Determine the [x, y] coordinate at the center of the cell enclosing the given text.  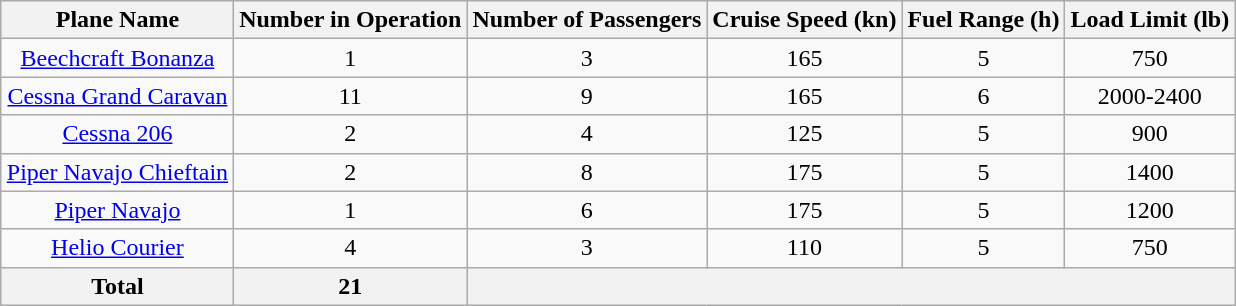
2000-2400 [1150, 96]
900 [1150, 134]
Piper Navajo Chieftain [117, 172]
Cessna 206 [117, 134]
Piper Navajo [117, 210]
125 [804, 134]
9 [587, 96]
Number of Passengers [587, 20]
110 [804, 248]
1400 [1150, 172]
Helio Courier [117, 248]
21 [350, 286]
Fuel Range (h) [984, 20]
Total [117, 286]
8 [587, 172]
Beechcraft Bonanza [117, 58]
11 [350, 96]
Number in Operation [350, 20]
Cruise Speed (kn) [804, 20]
1200 [1150, 210]
Cessna Grand Caravan [117, 96]
Plane Name [117, 20]
Load Limit (lb) [1150, 20]
